Search for the cell housing the specified text and yield its [X, Y] center coordinate. 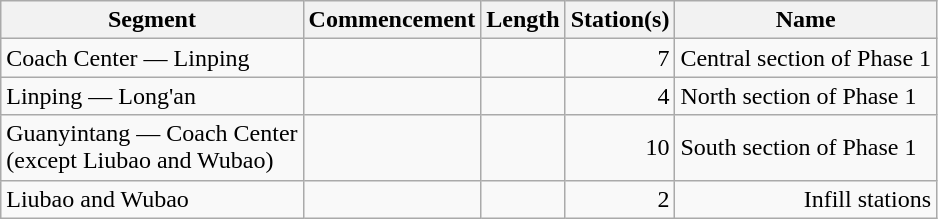
7 [620, 58]
Coach Center — Linping [152, 58]
Central section of Phase 1 [806, 58]
Station(s) [620, 20]
2 [620, 199]
4 [620, 96]
South section of Phase 1 [806, 148]
Infill stations [806, 199]
Guanyintang — Coach Center(except Liubao and Wubao) [152, 148]
Segment [152, 20]
Name [806, 20]
Commencement [392, 20]
Length [523, 20]
Linping — Long'an [152, 96]
North section of Phase 1 [806, 96]
Liubao and Wubao [152, 199]
10 [620, 148]
